Output the [x, y] coordinate of the center of the cell containing the given text.  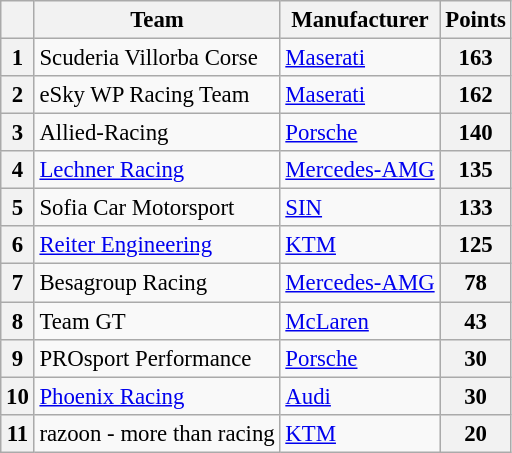
7 [18, 283]
9 [18, 358]
3 [18, 133]
razoon - more than racing [157, 433]
20 [476, 433]
1 [18, 58]
Phoenix Racing [157, 396]
43 [476, 321]
SIN [360, 208]
Scuderia Villorba Corse [157, 58]
Team [157, 20]
Besagroup Racing [157, 283]
Reiter Engineering [157, 245]
135 [476, 170]
133 [476, 208]
PROsport Performance [157, 358]
eSky WP Racing Team [157, 95]
4 [18, 170]
Lechner Racing [157, 170]
5 [18, 208]
2 [18, 95]
78 [476, 283]
162 [476, 95]
McLaren [360, 321]
Points [476, 20]
6 [18, 245]
125 [476, 245]
Allied-Racing [157, 133]
Audi [360, 396]
163 [476, 58]
Sofia Car Motorsport [157, 208]
8 [18, 321]
140 [476, 133]
Team GT [157, 321]
Manufacturer [360, 20]
10 [18, 396]
11 [18, 433]
